Return the (X, Y) coordinate for the center point of the cell that contains the specified text.  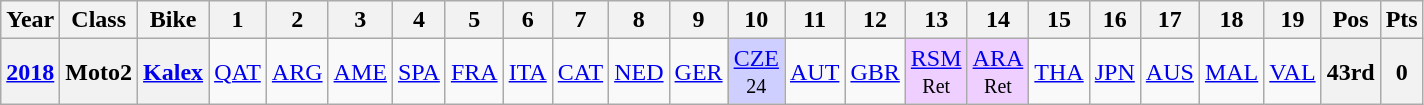
18 (1231, 20)
MAL (1231, 72)
GBR (875, 72)
17 (1170, 20)
4 (418, 20)
JPN (1114, 72)
11 (814, 20)
3 (360, 20)
NED (639, 72)
RSMRet (936, 72)
GER (698, 72)
19 (1292, 20)
AUS (1170, 72)
2 (297, 20)
8 (639, 20)
Moto2 (99, 72)
2018 (30, 72)
THA (1059, 72)
7 (580, 20)
ARG (297, 72)
15 (1059, 20)
16 (1114, 20)
AUT (814, 72)
QAT (238, 72)
VAL (1292, 72)
1 (238, 20)
Kalex (174, 72)
14 (998, 20)
CAT (580, 72)
13 (936, 20)
10 (756, 20)
ARARet (998, 72)
FRA (474, 72)
Pos (1350, 20)
SPA (418, 72)
Class (99, 20)
AME (360, 72)
9 (698, 20)
5 (474, 20)
ITA (528, 72)
Year (30, 20)
Bike (174, 20)
43rd (1350, 72)
CZE24 (756, 72)
12 (875, 20)
Pts (1402, 20)
6 (528, 20)
0 (1402, 72)
